Determine the [X, Y] coordinate at the center of the cell enclosing the given text.  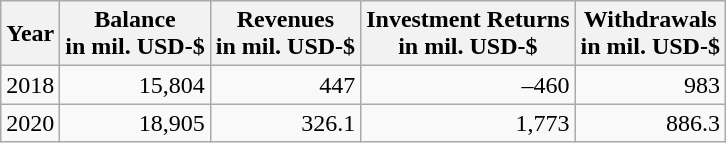
2018 [30, 85]
–460 [468, 85]
886.3 [650, 123]
983 [650, 85]
15,804 [135, 85]
326.1 [285, 123]
Withdrawalsin mil. USD-$ [650, 34]
Revenuesin mil. USD-$ [285, 34]
Balancein mil. USD-$ [135, 34]
Year [30, 34]
1,773 [468, 123]
447 [285, 85]
18,905 [135, 123]
2020 [30, 123]
Investment Returnsin mil. USD-$ [468, 34]
